For the text-containing cell, return its midpoint in [x, y] coordinate format. 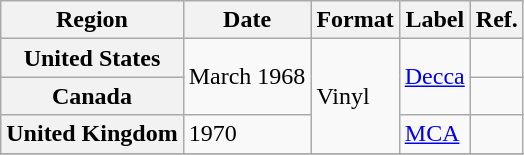
Vinyl [355, 96]
Date [247, 20]
Ref. [496, 20]
United States [92, 58]
March 1968 [247, 77]
Label [434, 20]
MCA [434, 134]
Format [355, 20]
Canada [92, 96]
United Kingdom [92, 134]
1970 [247, 134]
Decca [434, 77]
Region [92, 20]
